Identify which cell holds the provided text, then report its [X, Y] central coordinate. 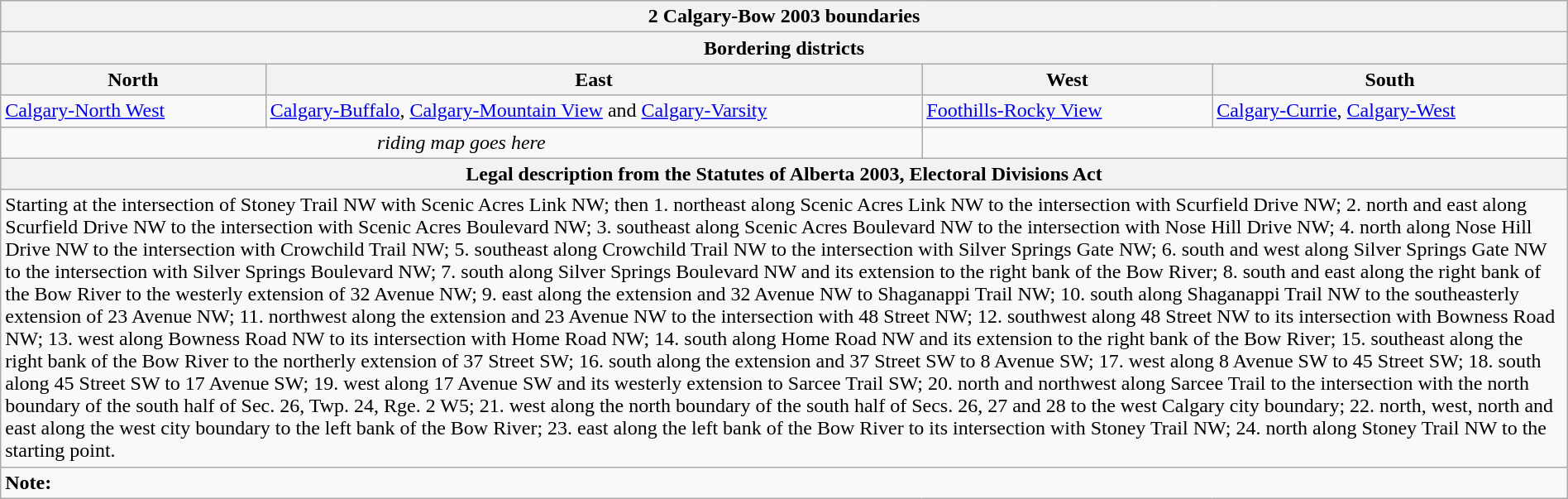
Legal description from the Statutes of Alberta 2003, Electoral Divisions Act [784, 174]
riding map goes here [461, 142]
Calgary-North West [133, 111]
Foothills-Rocky View [1067, 111]
Calgary-Currie, Calgary-West [1389, 111]
East [594, 79]
West [1067, 79]
Note: [784, 482]
Calgary-Buffalo, Calgary-Mountain View and Calgary-Varsity [594, 111]
Bordering districts [784, 48]
South [1389, 79]
2 Calgary-Bow 2003 boundaries [784, 17]
North [133, 79]
